For the text-containing cell, return its midpoint in (X, Y) coordinate format. 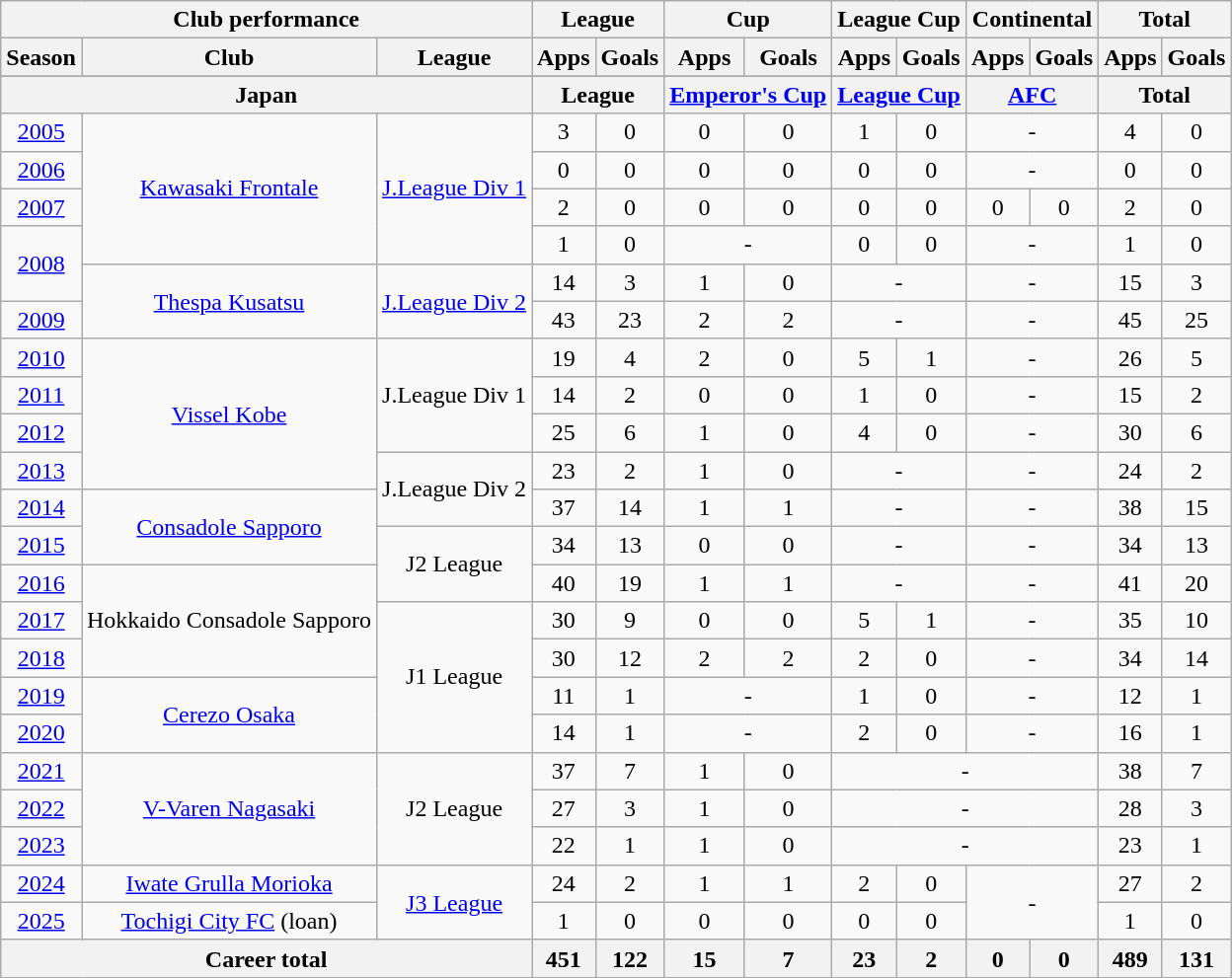
9 (630, 621)
2012 (41, 432)
2022 (41, 808)
Thespa Kusatsu (229, 301)
2021 (41, 771)
Career total (267, 958)
16 (1130, 733)
Emperor's Cup (748, 95)
131 (1196, 958)
26 (1130, 357)
2018 (41, 658)
Continental (1032, 20)
V-Varen Nagasaki (229, 808)
2005 (41, 132)
2009 (41, 320)
2007 (41, 207)
40 (564, 583)
122 (630, 958)
35 (1130, 621)
22 (564, 846)
28 (1130, 808)
2023 (41, 846)
Cup (748, 20)
J1 League (454, 677)
Cerezo Osaka (229, 715)
Japan (267, 95)
2013 (41, 471)
Season (41, 57)
10 (1196, 621)
Iwate Grulla Morioka (229, 883)
2008 (41, 263)
2014 (41, 508)
2010 (41, 357)
20 (1196, 583)
2006 (41, 170)
Hokkaido Consadole Sapporo (229, 621)
451 (564, 958)
2015 (41, 546)
Kawasaki Frontale (229, 188)
AFC (1032, 95)
Tochigi City FC (loan) (229, 921)
489 (1130, 958)
41 (1130, 583)
2019 (41, 696)
2025 (41, 921)
2017 (41, 621)
Club performance (267, 20)
Vissel Kobe (229, 414)
Club (229, 57)
Consadole Sapporo (229, 527)
45 (1130, 320)
2011 (41, 395)
J3 League (454, 902)
2024 (41, 883)
2020 (41, 733)
2016 (41, 583)
43 (564, 320)
11 (564, 696)
